Locate the cell with the specified text and output its (X, Y) center coordinate. 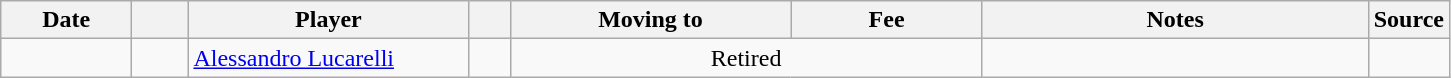
Fee (886, 20)
Retired (746, 58)
Moving to (650, 20)
Player (328, 20)
Source (1408, 20)
Notes (1175, 20)
Date (66, 20)
Alessandro Lucarelli (328, 58)
